Find where the given text appears and provide that cell's center as [X, Y] coordinate. 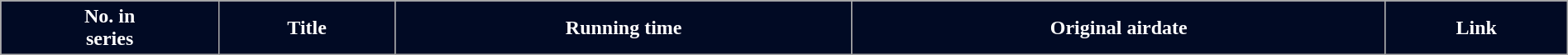
No. inseries [110, 28]
Link [1476, 28]
Running time [624, 28]
Original airdate [1118, 28]
Title [306, 28]
